Extract the (X, Y) coordinate from the center of the cell holding the provided text.  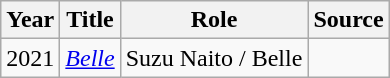
2021 (30, 58)
Role (214, 20)
Source (348, 20)
Suzu Naito / Belle (214, 58)
Belle (90, 58)
Title (90, 20)
Year (30, 20)
